Output the [X, Y] coordinate of the center of the cell containing the given text.  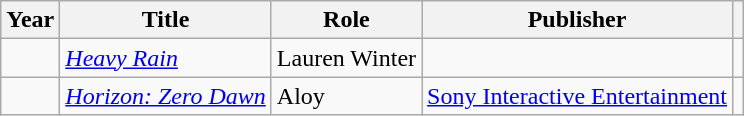
Horizon: Zero Dawn [166, 96]
Sony Interactive Entertainment [578, 96]
Title [166, 20]
Publisher [578, 20]
Role [346, 20]
Year [30, 20]
Aloy [346, 96]
Heavy Rain [166, 58]
Lauren Winter [346, 58]
